Find where the given text appears and provide that cell's center as [X, Y] coordinate. 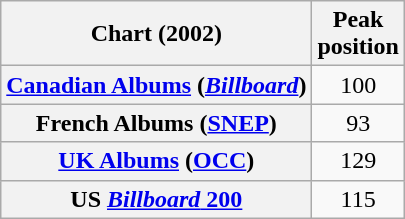
Canadian Albums (Billboard) [156, 85]
100 [358, 85]
115 [358, 199]
Chart (2002) [156, 34]
French Albums (SNEP) [156, 123]
US Billboard 200 [156, 199]
UK Albums (OCC) [156, 161]
Peakposition [358, 34]
129 [358, 161]
93 [358, 123]
